Identify which cell holds the provided text, then report its [X, Y] central coordinate. 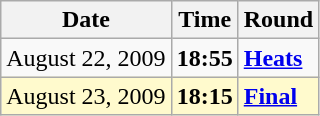
Heats [278, 58]
Round [278, 20]
August 22, 2009 [86, 58]
Final [278, 96]
Time [204, 20]
18:55 [204, 58]
Date [86, 20]
18:15 [204, 96]
August 23, 2009 [86, 96]
